Locate the cell with the specified text and output its (x, y) center coordinate. 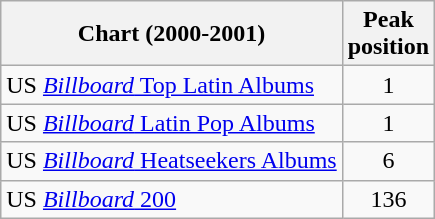
Chart (2000-2001) (172, 34)
US Billboard Heatseekers Albums (172, 161)
US Billboard Latin Pop Albums (172, 123)
US Billboard 200 (172, 199)
6 (388, 161)
US Billboard Top Latin Albums (172, 85)
Peakposition (388, 34)
136 (388, 199)
